Extract the [x, y] coordinate from the center of the cell holding the provided text.  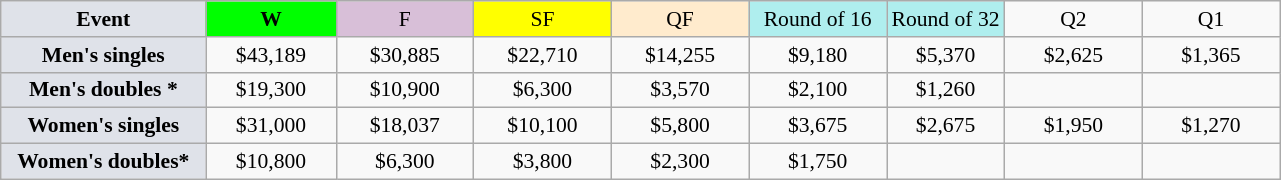
$1,260 [945, 90]
$10,800 [271, 162]
$5,800 [680, 126]
$1,270 [1211, 126]
$1,750 [818, 162]
$22,710 [543, 55]
$2,100 [818, 90]
$31,000 [271, 126]
Q2 [1074, 19]
$10,900 [405, 90]
$3,570 [680, 90]
QF [680, 19]
$30,885 [405, 55]
$2,675 [945, 126]
SF [543, 19]
F [405, 19]
Event [104, 19]
Men's doubles * [104, 90]
$3,675 [818, 126]
$2,300 [680, 162]
$19,300 [271, 90]
Women's doubles* [104, 162]
$9,180 [818, 55]
Round of 16 [818, 19]
$5,370 [945, 55]
$1,950 [1074, 126]
Q1 [1211, 19]
$43,189 [271, 55]
$14,255 [680, 55]
Men's singles [104, 55]
Women's singles [104, 126]
$10,100 [543, 126]
Round of 32 [945, 19]
W [271, 19]
$3,800 [543, 162]
$2,625 [1074, 55]
$1,365 [1211, 55]
$18,037 [405, 126]
